Provide the [x, y] coordinate of the cell's center where the given text is located.  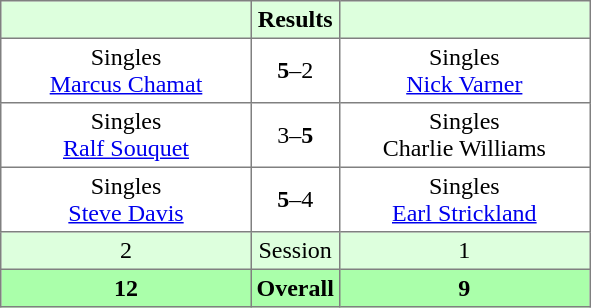
Results [295, 20]
1 [464, 251]
SinglesSteve Davis [126, 199]
12 [126, 288]
Overall [295, 288]
SinglesMarcus Chamat [126, 70]
SinglesEarl Strickland [464, 199]
SinglesNick Varner [464, 70]
3–5 [295, 135]
SinglesRalf Souquet [126, 135]
Session [295, 251]
2 [126, 251]
9 [464, 288]
5–2 [295, 70]
SinglesCharlie Williams [464, 135]
5–4 [295, 199]
